Locate the cell with the specified text and output its (X, Y) center coordinate. 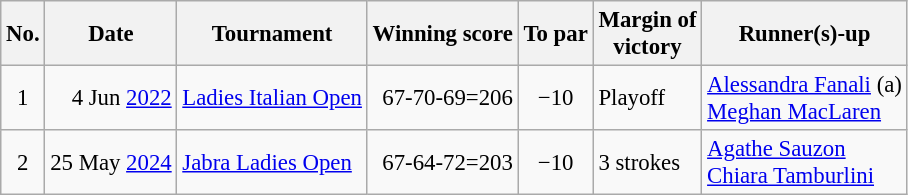
25 May 2024 (111, 162)
Playoff (648, 98)
Agathe Sauzon Chiara Tamburlini (804, 162)
Date (111, 34)
3 strokes (648, 162)
No. (23, 34)
Winning score (442, 34)
4 Jun 2022 (111, 98)
Ladies Italian Open (272, 98)
Alessandra Fanali (a) Meghan MacLaren (804, 98)
1 (23, 98)
Jabra Ladies Open (272, 162)
To par (556, 34)
67-64-72=203 (442, 162)
Runner(s)-up (804, 34)
Tournament (272, 34)
Margin ofvictory (648, 34)
2 (23, 162)
67-70-69=206 (442, 98)
